Find where the given text appears and provide that cell's center as [x, y] coordinate. 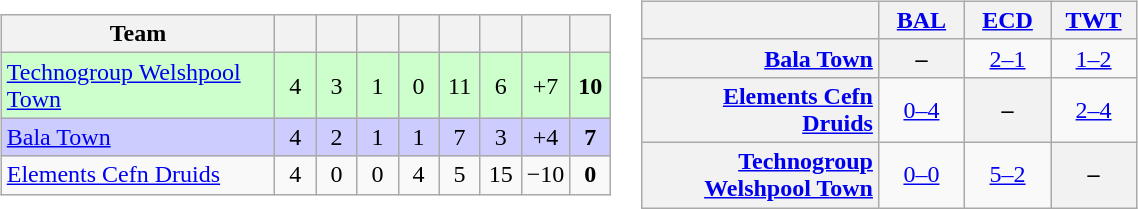
5–2 [1007, 174]
15 [500, 175]
TWT [1094, 20]
BAL [921, 20]
11 [460, 86]
6 [500, 86]
10 [590, 86]
+4 [546, 137]
0–4 [921, 110]
2 [336, 137]
+7 [546, 86]
1–2 [1094, 58]
−10 [546, 175]
5 [460, 175]
ECD [1007, 20]
Team [138, 34]
2–4 [1094, 110]
0–0 [921, 174]
2–1 [1007, 58]
